Provide the (X, Y) coordinate of the cell's center where the given text is located.  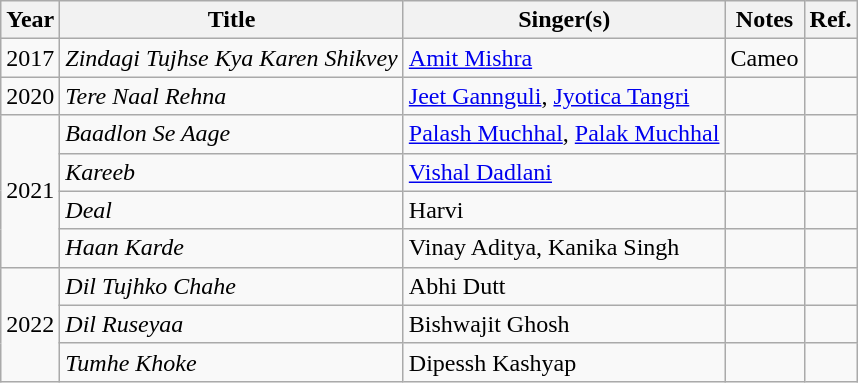
Palash Muchhal, Palak Muchhal (564, 134)
Ref. (830, 20)
2021 (30, 191)
Haan Karde (232, 248)
Vinay Aditya, Kanika Singh (564, 248)
Harvi (564, 210)
Notes (764, 20)
Dil Tujhko Chahe (232, 286)
2022 (30, 324)
2020 (30, 96)
Dil Ruseyaa (232, 324)
Zindagi Tujhse Kya Karen Shikvey (232, 58)
Bishwajit Ghosh (564, 324)
Kareeb (232, 172)
Amit Mishra (564, 58)
Dipessh Kashyap (564, 362)
Baadlon Se Aage (232, 134)
Year (30, 20)
Tere Naal Rehna (232, 96)
Vishal Dadlani (564, 172)
Singer(s) (564, 20)
Abhi Dutt (564, 286)
2017 (30, 58)
Jeet Gannguli, Jyotica Tangri (564, 96)
Tumhe Khoke (232, 362)
Title (232, 20)
Cameo (764, 58)
Deal (232, 210)
